For the text-containing cell, return its midpoint in (X, Y) coordinate format. 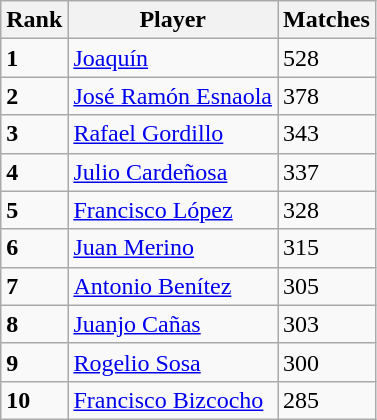
328 (327, 210)
Francisco López (173, 210)
285 (327, 400)
337 (327, 172)
528 (327, 58)
Rogelio Sosa (173, 362)
2 (34, 96)
Player (173, 20)
Antonio Benítez (173, 286)
1 (34, 58)
Rafael Gordillo (173, 134)
303 (327, 324)
Matches (327, 20)
7 (34, 286)
4 (34, 172)
5 (34, 210)
343 (327, 134)
10 (34, 400)
Joaquín (173, 58)
José Ramón Esnaola (173, 96)
3 (34, 134)
315 (327, 248)
305 (327, 286)
Julio Cardeñosa (173, 172)
300 (327, 362)
Francisco Bizcocho (173, 400)
8 (34, 324)
378 (327, 96)
Juan Merino (173, 248)
Rank (34, 20)
Juanjo Cañas (173, 324)
9 (34, 362)
6 (34, 248)
